Pinpoint the cell where the given text exists, returning its [X, Y] midpoint coordinate. 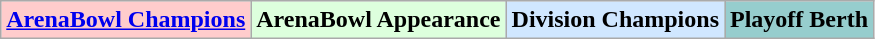
ArenaBowl Champions [126, 20]
ArenaBowl Appearance [378, 20]
Division Champions [615, 20]
Playoff Berth [798, 20]
